Capture the cell that displays the provided text and extract its [X, Y] central coordinate. 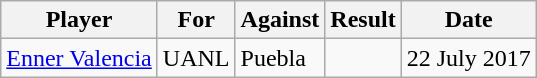
Date [468, 20]
Result [363, 20]
Player [80, 20]
For [196, 20]
Puebla [280, 58]
UANL [196, 58]
Enner Valencia [80, 58]
Against [280, 20]
22 July 2017 [468, 58]
